Extract the (X, Y) coordinate from the center of the cell holding the provided text.  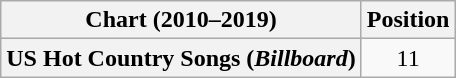
Chart (2010–2019) (181, 20)
US Hot Country Songs (Billboard) (181, 58)
11 (408, 58)
Position (408, 20)
